Return (X, Y) of the center of cell containing provided text 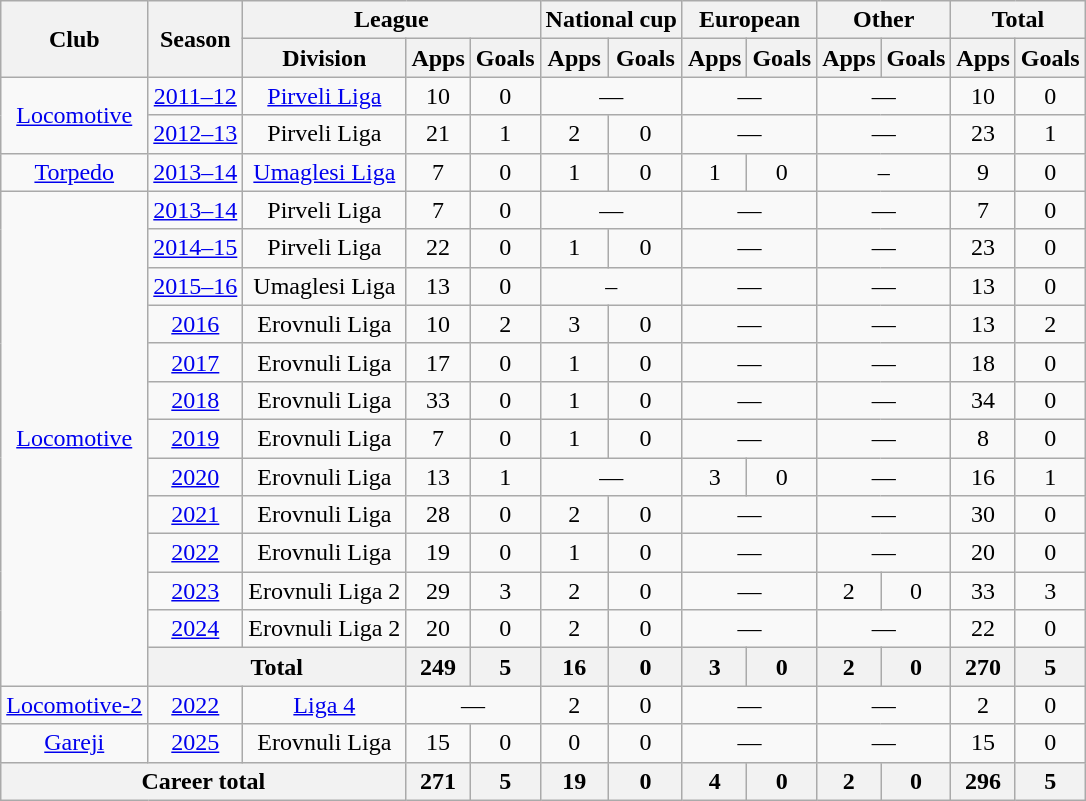
17 (438, 362)
National cup (611, 20)
21 (438, 134)
2018 (196, 400)
270 (983, 667)
Career total (204, 781)
2020 (196, 477)
2014–15 (196, 248)
European (749, 20)
2016 (196, 324)
34 (983, 400)
Division (324, 58)
249 (438, 667)
2023 (196, 591)
296 (983, 781)
2025 (196, 743)
29 (438, 591)
28 (438, 515)
2011–12 (196, 96)
2015–16 (196, 286)
2021 (196, 515)
League (392, 20)
271 (438, 781)
30 (983, 515)
Gareji (74, 743)
2017 (196, 362)
2024 (196, 629)
8 (983, 438)
9 (983, 172)
2019 (196, 438)
Other (884, 20)
4 (714, 781)
Liga 4 (324, 705)
Club (74, 39)
18 (983, 362)
Locomotive-2 (74, 705)
Torpedo (74, 172)
2012–13 (196, 134)
Season (196, 39)
